Scan for the cell matching the given text and deliver its [x, y] coordinate at center. 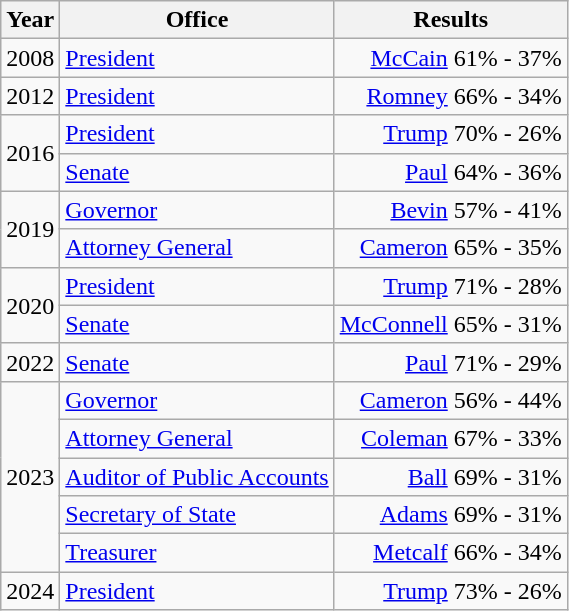
Auditor of Public Accounts [197, 477]
2022 [30, 362]
Bevin 57% - 41% [450, 210]
2019 [30, 229]
Treasurer [197, 553]
Trump 70% - 26% [450, 134]
Ball 69% - 31% [450, 477]
Trump 71% - 28% [450, 286]
Secretary of State [197, 515]
Year [30, 20]
Romney 66% - 34% [450, 96]
2023 [30, 476]
Paul 64% - 36% [450, 172]
2012 [30, 96]
2008 [30, 58]
McCain 61% - 37% [450, 58]
Trump 73% - 26% [450, 591]
Adams 69% - 31% [450, 515]
2024 [30, 591]
2020 [30, 305]
Results [450, 20]
Coleman 67% - 33% [450, 438]
McConnell 65% - 31% [450, 324]
Paul 71% - 29% [450, 362]
Cameron 56% - 44% [450, 400]
2016 [30, 153]
Cameron 65% - 35% [450, 248]
Metcalf 66% - 34% [450, 553]
Office [197, 20]
